Determine the [x, y] coordinate at the center of the cell enclosing the given text.  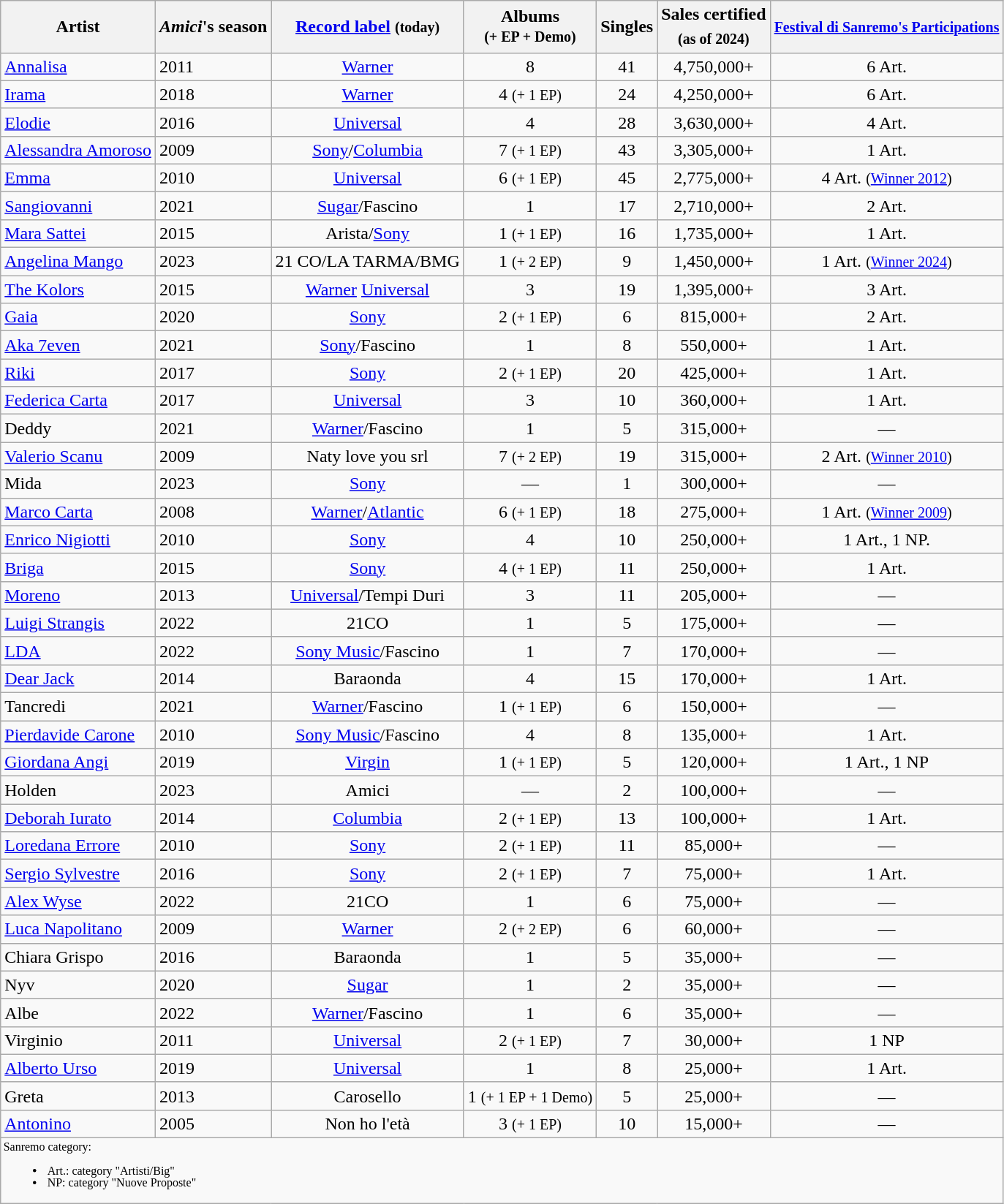
Moreno [78, 595]
30,000+ [714, 1040]
Universal/Tempi Duri [367, 595]
21 CO/LA TARMA/BMG [367, 262]
18 [627, 512]
2,710,000+ [714, 205]
Sanremo category:Art.: category "Artisti/Big"NP: category "Nuove Proposte" [502, 1171]
Luigi Strangis [78, 623]
Virgin [367, 762]
4 Art. [886, 122]
3 Art. [886, 289]
Warner/Atlantic [367, 512]
Columbia [367, 818]
2008 [213, 512]
7 (+ 2 EP) [529, 456]
120,000+ [714, 762]
Greta [78, 1096]
3,630,000+ [714, 122]
Federica Carta [78, 401]
4,750,000+ [714, 67]
7 (+ 1 EP) [529, 150]
1,450,000+ [714, 262]
3,305,000+ [714, 150]
Riki [78, 373]
Aka 7even [78, 345]
43 [627, 150]
1 Art. (Winner 2009) [886, 512]
Annalisa [78, 67]
1 (+ 1 EP + 1 Demo) [529, 1096]
815,000+ [714, 317]
Tancredi [78, 707]
Nyv [78, 985]
1 Art. (Winner 2024) [886, 262]
85,000+ [714, 846]
Chiara Grispo [78, 957]
2,775,000+ [714, 178]
Arista/Sony [367, 233]
17 [627, 205]
Singles [627, 26]
9 [627, 262]
LDA [78, 651]
4,250,000+ [714, 94]
Festival di Sanremo's Participations [886, 26]
205,000+ [714, 595]
Irama [78, 94]
Deborah Iurato [78, 818]
Albe [78, 1012]
275,000+ [714, 512]
28 [627, 122]
Pierdavide Carone [78, 735]
Amici [367, 790]
2 Art. (Winner 2010) [886, 456]
Sugar [367, 985]
Warner Universal [367, 289]
Luca Napolitano [78, 929]
Sony/Columbia [367, 150]
Record label (today) [367, 26]
15,000+ [714, 1124]
60,000+ [714, 929]
16 [627, 233]
Alessandra Amoroso [78, 150]
Sales certified(as of 2024) [714, 26]
Giordana Angi [78, 762]
Sony/Fascino [367, 345]
425,000+ [714, 373]
2018 [213, 94]
Virginio [78, 1040]
1 Art., 1 NP. [886, 539]
Angelina Mango [78, 262]
150,000+ [714, 707]
2 (+ 2 EP) [529, 929]
135,000+ [714, 735]
Deddy [78, 428]
Albums(+ EP + Demo) [529, 26]
Holden [78, 790]
Dear Jack [78, 678]
Gaia [78, 317]
The Kolors [78, 289]
1 Art., 1 NP [886, 762]
3 (+ 1 EP) [529, 1124]
2005 [213, 1124]
Alex Wyse [78, 901]
Enrico Nigiotti [78, 539]
300,000+ [714, 484]
Valerio Scanu [78, 456]
550,000+ [714, 345]
360,000+ [714, 401]
Elodie [78, 122]
175,000+ [714, 623]
20 [627, 373]
Emma [78, 178]
Briga [78, 567]
Sergio Sylvestre [78, 874]
Marco Carta [78, 512]
Mara Sattei [78, 233]
Naty love you srl [367, 456]
Alberto Urso [78, 1068]
24 [627, 94]
Carosello [367, 1096]
1,395,000+ [714, 289]
13 [627, 818]
41 [627, 67]
Mida [78, 484]
Loredana Errore [78, 846]
1 (+ 2 EP) [529, 262]
Amici's season [213, 26]
1 NP [886, 1040]
1,735,000+ [714, 233]
15 [627, 678]
Antonino [78, 1124]
Artist [78, 26]
Sangiovanni [78, 205]
4 Art. (Winner 2012) [886, 178]
Non ho l'età [367, 1124]
Sugar/Fascino [367, 205]
45 [627, 178]
